Extract the [x, y] coordinate from the center of the cell holding the provided text.  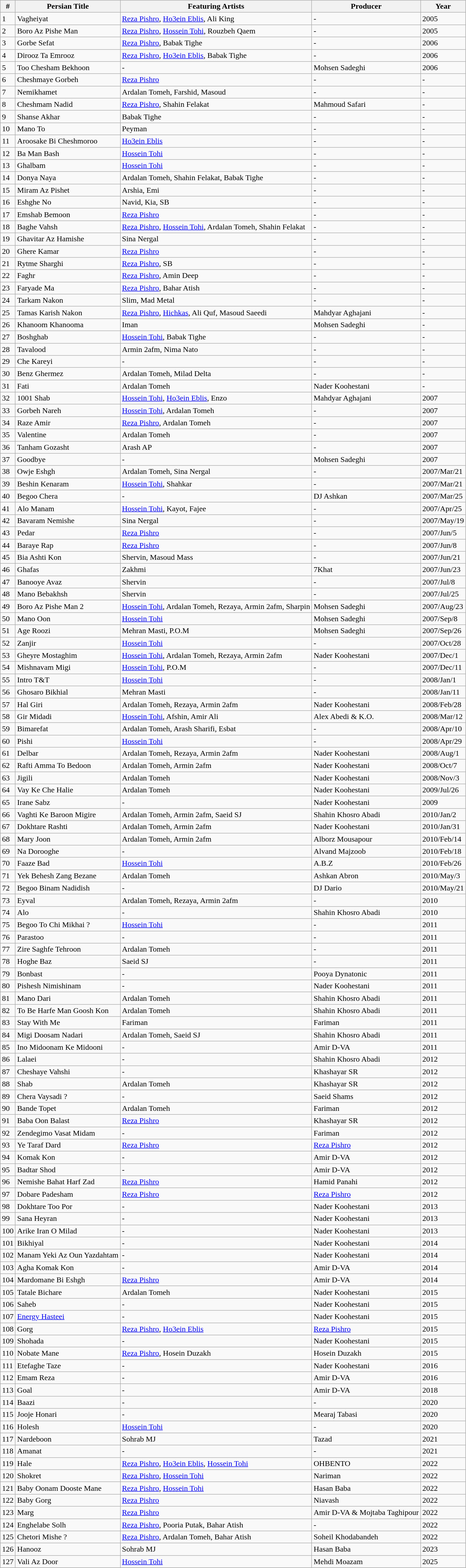
Mardomane Bi Eshgh [68, 1280]
105 [8, 1292]
Baraye Rap [68, 545]
Parastoo [68, 937]
2007/Dec/11 [443, 668]
78 [8, 962]
Komak Kon [68, 1158]
95 [8, 1170]
Producer [366, 6]
Bikhiyal [68, 1243]
58 [8, 716]
Persian Title [68, 6]
15 [8, 190]
Reza Pishro, Ho3ein Eblis [216, 1329]
Age Roozi [68, 631]
Reza Pishro, Amin Deep [216, 276]
77 [8, 949]
Arshia, Emi [216, 190]
Manam Yeki Az Oun Yazdahtam [68, 1255]
90 [8, 1108]
2007/Apr/25 [443, 508]
13 [8, 166]
Ye Taraf Dard [68, 1145]
71 [8, 876]
Reza Pishro, Ho3ein Eblis, Hossein Tohi [216, 1463]
Beshin Kenaram [68, 484]
Reza Pishro, Shahin Felakat [216, 104]
76 [8, 937]
Reza Pishro, Bahar Atish [216, 288]
Saeid Shams [366, 1096]
Bonbast [68, 974]
12 [8, 153]
100 [8, 1231]
Hossein Tohi, Ho3ein Eblis, Enzo [216, 398]
Ardalan Tomeh, Milad Delta [216, 374]
74 [8, 912]
Dobare Padesham [68, 1194]
67 [8, 827]
# [8, 6]
Alvand Majzoob [366, 851]
Zendegimo Vasat Midam [68, 1133]
88 [8, 1084]
Jooje Honari [68, 1415]
Owje Eshgh [68, 472]
Goal [68, 1390]
Reza Pishro, Hichkas, Ali Quf, Masoud Saeedi [216, 312]
Intro T&T [68, 680]
Enghelabe Solh [68, 1525]
Reza Pishro, Ardalan Tomeh, Bahar Atish [216, 1537]
Tarkam Nakon [68, 300]
Amir D-VA & Mojtaba Taghipour [366, 1512]
Shab [68, 1084]
41 [8, 508]
25 [8, 312]
94 [8, 1158]
54 [8, 668]
123 [8, 1512]
Hossein Tohi, P.O.M [216, 668]
2007/Dec/1 [443, 655]
Arike Iran O Milad [68, 1231]
120 [8, 1476]
Cheshmam Nadid [68, 104]
2010/May/21 [443, 888]
11 [8, 141]
Soheil Khodabandeh [366, 1537]
Baazi [68, 1402]
Dokhtare Too Por [68, 1206]
7 [8, 92]
44 [8, 545]
2025 [443, 1562]
Ardalan Tomeh, Saeid SJ [216, 1035]
Alo Manam [68, 508]
81 [8, 998]
14 [8, 178]
Mehran Masti [216, 692]
Mehran Masti, P.O.M [216, 631]
Ardalan Tomeh, Sina Nergal [216, 472]
20 [8, 251]
Zanjir [68, 643]
104 [8, 1280]
Hamid Panahi [366, 1182]
Reza Pishro, Ho3ein Eblis, Babak Tighe [216, 55]
Shohada [68, 1341]
Emshab Bemoon [68, 215]
28 [8, 349]
Pishi [68, 741]
Too Chesham Bekhoon [68, 68]
Ardalan Tomeh, Arash Sharifi, Esbat [216, 729]
97 [8, 1194]
Shanse Akhar [68, 116]
Pishesh Nimishinam [68, 986]
Ardalan Tomeh, Armin 2afm, Saeid SJ [216, 815]
Mano To [68, 129]
Holesh [68, 1427]
59 [8, 729]
2008/Apr/10 [443, 729]
87 [8, 1072]
Mahmoud Safari [366, 104]
109 [8, 1341]
16 [8, 202]
Arash AP [216, 447]
Gorbeh Nareh [68, 410]
Ba Man Bash [68, 153]
43 [8, 533]
Lalaei [68, 1059]
Zire Saghfe Tehroon [68, 949]
2010/Jan/2 [443, 815]
9 [8, 116]
Ardalan Tomeh, Shahin Felakat, Babak Tighe [216, 178]
21 [8, 263]
50 [8, 619]
Bande Topet [68, 1108]
Nobate Mane [68, 1353]
122 [8, 1500]
Hossein Tohi, Kayot, Fajee [216, 508]
Miram Az Pishet [68, 190]
61 [8, 753]
Mehdi Moazam [366, 1562]
Begoo To Chi Mikhai ? [68, 925]
Faryade Ma [68, 288]
Che Kareyi [68, 362]
65 [8, 802]
5 [8, 68]
Nardeboon [68, 1439]
Hanooz [68, 1549]
2007/Jun/23 [443, 570]
Chera Vaysadi ? [68, 1096]
39 [8, 484]
Tavalood [68, 349]
Reza Pishro, Pooria Putak, Bahar Atish [216, 1525]
Boshghab [68, 337]
Baghe Vahsh [68, 227]
83 [8, 1023]
Fati [68, 386]
62 [8, 766]
31 [8, 386]
Ardalan Tomeh, Farshid, Masoud [216, 92]
Yek Behesh Zang Bezane [68, 876]
111 [8, 1366]
107 [8, 1316]
116 [8, 1427]
36 [8, 447]
29 [8, 362]
92 [8, 1133]
70 [8, 863]
Niavash [366, 1500]
38 [8, 472]
2018 [443, 1390]
Pooya Dynatonic [366, 974]
53 [8, 655]
Mano Dari [68, 998]
To Be Harfe Man Goosh Kon [68, 1010]
2008/Oct/7 [443, 766]
2008/Apr/29 [443, 741]
Hossein Tohi, Ardalan Tomeh, Rezaya, Armin 2afm, Sharpin [216, 606]
Faghr [68, 276]
2010/Feb/26 [443, 863]
Jigili [68, 778]
Baby Gorg [68, 1500]
Marg [68, 1512]
Cheshmaye Gorbeh [68, 80]
98 [8, 1206]
Babak Tighe [216, 116]
63 [8, 778]
Boro Az Pishe Man [68, 31]
51 [8, 631]
Hossein Tohi, Afshin, Amir Ali [216, 716]
Ghalbam [68, 166]
2010/Jan/31 [443, 827]
49 [8, 606]
Vay Ke Che Halie [68, 790]
DJ Dario [366, 888]
Zakhmi [216, 570]
24 [8, 300]
60 [8, 741]
1001 Shab [68, 398]
2023 [443, 1549]
Shervin, Masoud Mass [216, 558]
Raze Amir [68, 423]
Tamas Karish Nakon [68, 312]
Agha Komak Kon [68, 1268]
2009/Jul/26 [443, 790]
2007/Aug/23 [443, 606]
Ashkan Abron [366, 876]
Benz Ghermez [68, 374]
Hossein Tohi, Ardalan Tomeh, Rezaya, Armin 2afm [216, 655]
118 [8, 1451]
102 [8, 1255]
Dokhtare Rashti [68, 827]
80 [8, 986]
6 [8, 80]
126 [8, 1549]
8 [8, 104]
Hal Giri [68, 704]
121 [8, 1488]
2007/Jun/8 [443, 545]
4 [8, 55]
Armin 2afm, Nima Nato [216, 349]
34 [8, 423]
85 [8, 1047]
Ghavitar Az Hamishe [68, 239]
Gir Midadi [68, 716]
22 [8, 276]
Hossein Tohi, Babak Tighe [216, 337]
10 [8, 129]
64 [8, 790]
103 [8, 1268]
Amanat [68, 1451]
Tanham Gozasht [68, 447]
113 [8, 1390]
A.B.Z [366, 863]
Hosein Duzakh [366, 1353]
Alo [68, 912]
Migi Doosam Nadari [68, 1035]
Reza Pishro, Ardalan Tomeh [216, 423]
23 [8, 288]
Alex Abedi & K.O. [366, 716]
37 [8, 459]
Ghosaro Bikhial [68, 692]
35 [8, 435]
Shokret [68, 1476]
Reza Pishro, Ho3ein Eblis, Ali King [216, 19]
Vaghti Ke Baroon Migire [68, 815]
2008/Jan/1 [443, 680]
Tatale Bichare [68, 1292]
2008/Nov/3 [443, 778]
Etefaghe Taze [68, 1366]
69 [8, 851]
Hale [68, 1463]
Nemishe Bahat Harf Zad [68, 1182]
106 [8, 1304]
56 [8, 692]
114 [8, 1402]
57 [8, 704]
Chetori Mishe ? [68, 1537]
33 [8, 410]
2007/Jul/8 [443, 582]
119 [8, 1463]
2007/Mar/25 [443, 496]
52 [8, 643]
42 [8, 521]
Bimarefat [68, 729]
72 [8, 888]
Navid, Kia, SB [216, 202]
Hossein Tohi, Ardalan Tomeh [216, 410]
19 [8, 239]
Mano Oon [68, 619]
Donya Naya [68, 178]
91 [8, 1121]
Ino Midoonam Ke Midooni [68, 1047]
Reza Pishro, Hossein Tohi, Rouzbeh Qaem [216, 31]
Irane Sabz [68, 802]
18 [8, 227]
2007/Oct/28 [443, 643]
Hossein Tohi, Shahkar [216, 484]
Baby Oonam Dooste Mane [68, 1488]
Vali Az Door [68, 1562]
30 [8, 374]
Baba Oon Balast [68, 1121]
Stay With Me [68, 1023]
86 [8, 1059]
Gheyre Mostaghim [68, 655]
Slim, Mad Metal [216, 300]
2008/Jan/11 [443, 692]
75 [8, 925]
Na Dorooghe [68, 851]
17 [8, 215]
Hoghe Baz [68, 962]
48 [8, 594]
99 [8, 1219]
Bavaram Nemishe [68, 521]
DJ Ashkan [366, 496]
OHBENTO [366, 1463]
Begoo Chera [68, 496]
66 [8, 815]
79 [8, 974]
108 [8, 1329]
112 [8, 1378]
2010/May/3 [443, 876]
Cheshaye Vahshi [68, 1072]
Dirooz Ta Emrooz [68, 55]
Reza Pishro, Babak Tighe [216, 43]
Badtar Shod [68, 1170]
2008/Aug/1 [443, 753]
Mearaj Tabasi [366, 1415]
Sana Heyran [68, 1219]
3 [8, 43]
Mishnavam Migi [68, 668]
125 [8, 1537]
2007/Jun/21 [443, 558]
Ghafas [68, 570]
2007/Sep/26 [443, 631]
Delbar [68, 753]
84 [8, 1035]
Rafti Amma To Bedoon [68, 766]
Khanoom Khanooma [68, 325]
68 [8, 839]
Faaze Bad [68, 863]
2007/May/19 [443, 521]
55 [8, 680]
27 [8, 337]
40 [8, 496]
Reza Pishro, Hosein Duzakh [216, 1353]
115 [8, 1415]
2008/Feb/28 [443, 704]
117 [8, 1439]
Reza Pishro, Hossein Tohi, Ardalan Tomeh, Shahin Felakat [216, 227]
2010/Feb/18 [443, 851]
46 [8, 570]
110 [8, 1353]
2007/Sep/8 [443, 619]
Goodbye [68, 459]
2009 [443, 802]
2010/Feb/14 [443, 839]
Vagheiyat [68, 19]
93 [8, 1145]
Alborz Mousapour [366, 839]
7Khat [366, 570]
2007/Jul/25 [443, 594]
1 [8, 19]
124 [8, 1525]
Mano Bebakhsh [68, 594]
Eyval [68, 900]
101 [8, 1243]
45 [8, 558]
26 [8, 325]
Eshghe No [68, 202]
Featuring Artists [216, 6]
Nemikhamet [68, 92]
Saheb [68, 1304]
Energy Hasteei [68, 1316]
Valentine [68, 435]
Year [443, 6]
Nariman [366, 1476]
32 [8, 398]
73 [8, 900]
Ho3ein Eblis [216, 141]
Bia Ashti Kon [68, 558]
89 [8, 1096]
Begoo Binam Nadidish [68, 888]
2 [8, 31]
Iman [216, 325]
Banooye Avaz [68, 582]
Mary Joon [68, 839]
Gorbe Sefat [68, 43]
2008/Mar/12 [443, 716]
Rytme Sharghi [68, 263]
82 [8, 1010]
Ghere Kamar [68, 251]
Boro Az Pishe Man 2 [68, 606]
2007/Jun/5 [443, 533]
Reza Pishro, SB [216, 263]
96 [8, 1182]
Saeid SJ [216, 962]
Gorg [68, 1329]
Peyman [216, 129]
47 [8, 582]
Pedar [68, 533]
127 [8, 1562]
Tazad [366, 1439]
Aroosake Bi Cheshmoroo [68, 141]
Emam Reza [68, 1378]
